Return (x, y) of the center of cell containing provided text 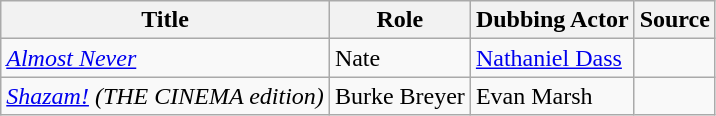
Shazam! (THE CINEMA edition) (166, 96)
Burke Breyer (400, 96)
Evan Marsh (552, 96)
Dubbing Actor (552, 20)
Title (166, 20)
Almost Never (166, 58)
Nate (400, 58)
Nathaniel Dass (552, 58)
Role (400, 20)
Source (674, 20)
